Return the [X, Y] coordinate for the center point of the cell that contains the specified text.  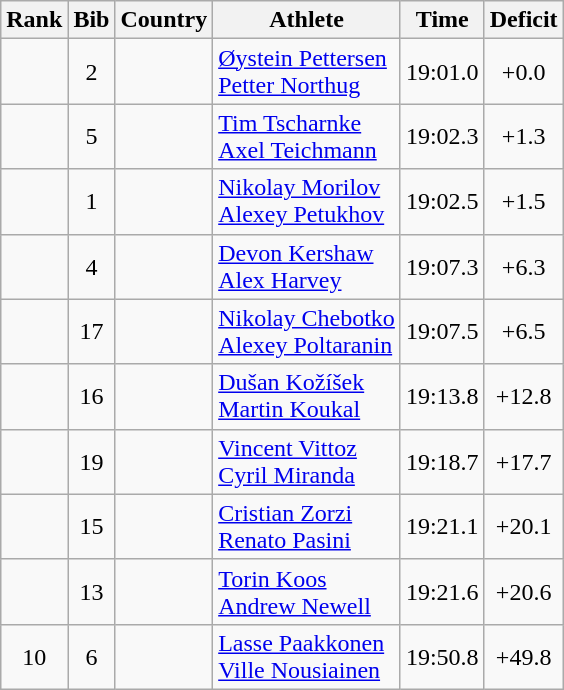
Deficit [524, 20]
17 [92, 332]
19:21.6 [442, 592]
Bib [92, 20]
+6.5 [524, 332]
Dušan KožíšekMartin Koukal [307, 396]
19:50.8 [442, 656]
Torin KoosAndrew Newell [307, 592]
19:13.8 [442, 396]
Nikolay ChebotkoAlexey Poltaranin [307, 332]
19:01.0 [442, 72]
Athlete [307, 20]
4 [92, 266]
10 [34, 656]
6 [92, 656]
+6.3 [524, 266]
Tim TscharnkeAxel Teichmann [307, 136]
Rank [34, 20]
Øystein PettersenPetter Northug [307, 72]
Time [442, 20]
19:02.5 [442, 202]
16 [92, 396]
19:07.3 [442, 266]
13 [92, 592]
1 [92, 202]
19 [92, 462]
19:07.5 [442, 332]
+20.1 [524, 526]
+49.8 [524, 656]
5 [92, 136]
+1.5 [524, 202]
+20.6 [524, 592]
+0.0 [524, 72]
Devon KershawAlex Harvey [307, 266]
2 [92, 72]
Nikolay MorilovAlexey Petukhov [307, 202]
15 [92, 526]
Cristian ZorziRenato Pasini [307, 526]
+12.8 [524, 396]
Country [164, 20]
+17.7 [524, 462]
Vincent VittozCyril Miranda [307, 462]
Lasse PaakkonenVille Nousiainen [307, 656]
+1.3 [524, 136]
19:02.3 [442, 136]
19:18.7 [442, 462]
19:21.1 [442, 526]
